Scan for the cell matching the given text and deliver its [x, y] coordinate at center. 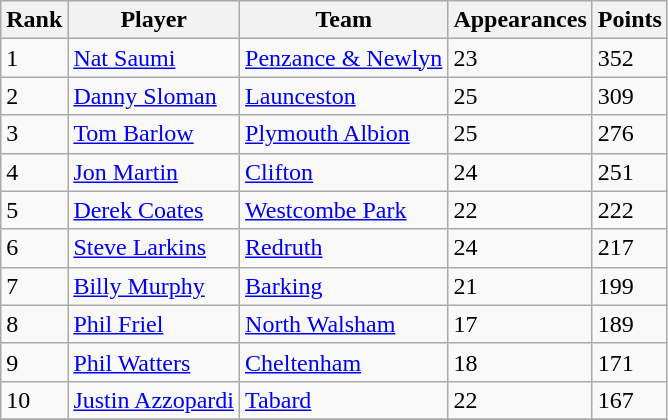
Jon Martin [154, 172]
276 [630, 134]
352 [630, 58]
Derek Coates [154, 210]
North Walsham [344, 324]
23 [520, 58]
Rank [34, 20]
Steve Larkins [154, 248]
Cheltenham [344, 362]
Phil Watters [154, 362]
9 [34, 362]
Billy Murphy [154, 286]
Justin Azzopardi [154, 400]
Danny Sloman [154, 96]
Redruth [344, 248]
8 [34, 324]
4 [34, 172]
Launceston [344, 96]
Penzance & Newlyn [344, 58]
Barking [344, 286]
217 [630, 248]
189 [630, 324]
10 [34, 400]
222 [630, 210]
3 [34, 134]
Appearances [520, 20]
Team [344, 20]
171 [630, 362]
251 [630, 172]
1 [34, 58]
Phil Friel [154, 324]
Player [154, 20]
Tom Barlow [154, 134]
Points [630, 20]
Nat Saumi [154, 58]
Tabard [344, 400]
21 [520, 286]
17 [520, 324]
Plymouth Albion [344, 134]
167 [630, 400]
2 [34, 96]
309 [630, 96]
18 [520, 362]
199 [630, 286]
Westcombe Park [344, 210]
7 [34, 286]
Clifton [344, 172]
5 [34, 210]
6 [34, 248]
